Scan for the cell matching the given text and deliver its (X, Y) coordinate at center. 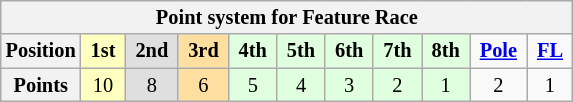
8th (446, 51)
Pole (498, 51)
8 (152, 85)
10 (104, 85)
FL (550, 51)
Point system for Feature Race (287, 17)
4 (301, 85)
6 (203, 85)
2nd (152, 51)
7th (397, 51)
4th (253, 51)
Points (41, 85)
6th (349, 51)
3rd (203, 51)
3 (349, 85)
1st (104, 51)
5th (301, 51)
Position (41, 51)
5 (253, 85)
